Provide the [X, Y] coordinate of the cell's center where the given text is located.  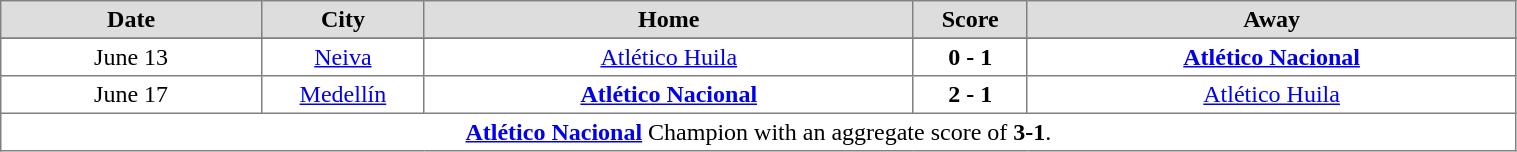
Score [970, 20]
June 17 [132, 95]
Date [132, 20]
June 13 [132, 57]
Atlético Nacional Champion with an aggregate score of 3-1. [758, 132]
Home [668, 20]
Medellín [342, 95]
Away [1272, 20]
City [342, 20]
Neiva [342, 57]
0 - 1 [970, 57]
2 - 1 [970, 95]
